Identify which cell holds the provided text, then report its (x, y) central coordinate. 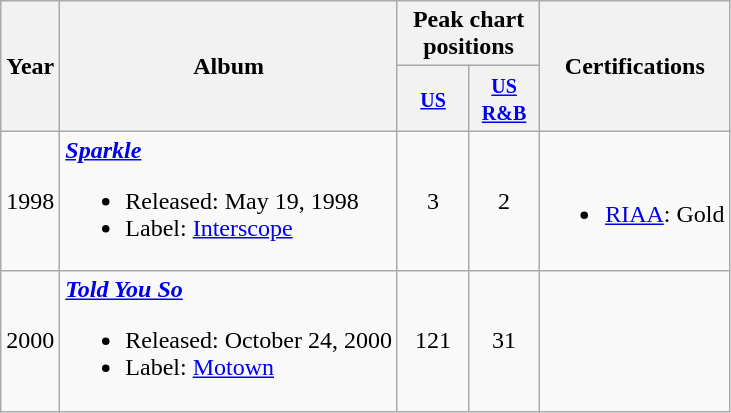
2 (504, 201)
US (432, 98)
1998 (30, 201)
2000 (30, 341)
Peak chart positions (468, 34)
SparkleReleased: May 19, 1998Label: Interscope (229, 201)
121 (432, 341)
RIAA: Gold (635, 201)
Album (229, 66)
31 (504, 341)
Told You SoReleased: October 24, 2000Label: Motown (229, 341)
3 (432, 201)
USR&B (504, 98)
Year (30, 66)
Certifications (635, 66)
